Capture the cell that displays the provided text and extract its [x, y] central coordinate. 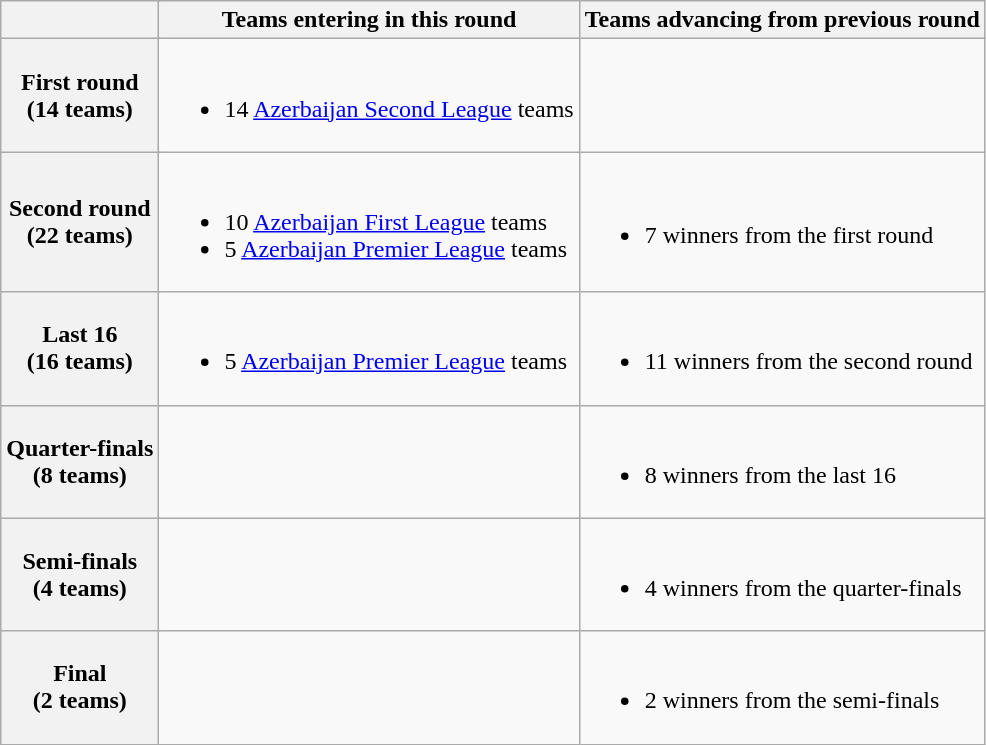
2 winners from the semi-finals [782, 688]
Quarter-finals(8 teams) [80, 462]
7 winners from the first round [782, 222]
11 winners from the second round [782, 348]
8 winners from the last 16 [782, 462]
Semi-finals(4 teams) [80, 574]
Second round(22 teams) [80, 222]
4 winners from the quarter-finals [782, 574]
5 Azerbaijan Premier League teams [369, 348]
Teams entering in this round [369, 20]
10 Azerbaijan First League teams5 Azerbaijan Premier League teams [369, 222]
Last 16(16 teams) [80, 348]
Teams advancing from previous round [782, 20]
14 Azerbaijan Second League teams [369, 96]
First round(14 teams) [80, 96]
Final(2 teams) [80, 688]
